Identify which cell holds the provided text, then report its [x, y] central coordinate. 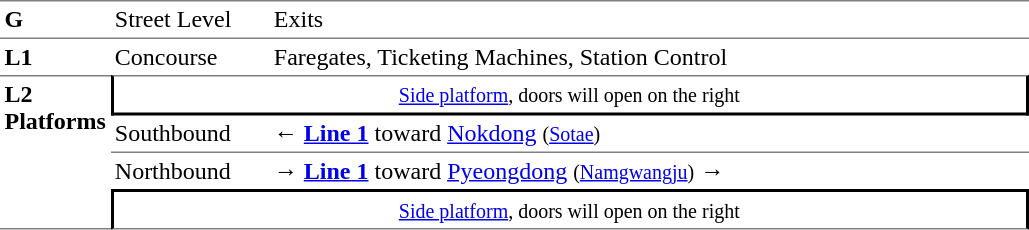
Exits [648, 20]
L1 [55, 57]
→ Line 1 toward Pyeongdong (Namgwangju) → [648, 171]
Northbound [190, 171]
G [55, 20]
L2Platforms [55, 152]
← Line 1 toward Nokdong (Sotae) [648, 135]
Concourse [190, 57]
Faregates, Ticketing Machines, Station Control [648, 57]
Southbound [190, 135]
Street Level [190, 20]
